Determine the (x, y) coordinate at the center of the cell enclosing the given text.  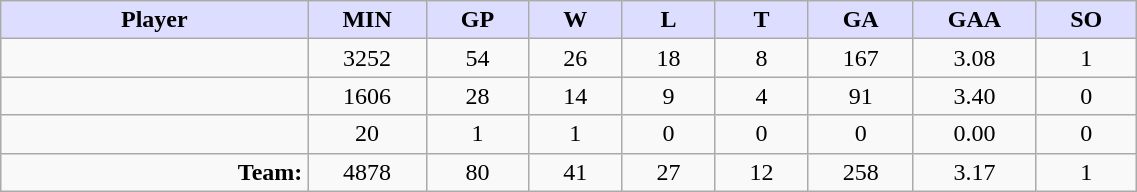
26 (576, 58)
3.40 (974, 96)
14 (576, 96)
12 (762, 172)
3252 (367, 58)
28 (477, 96)
4878 (367, 172)
80 (477, 172)
9 (668, 96)
3.08 (974, 58)
1606 (367, 96)
18 (668, 58)
3.17 (974, 172)
Player (154, 20)
GA (860, 20)
258 (860, 172)
27 (668, 172)
20 (367, 134)
MIN (367, 20)
41 (576, 172)
54 (477, 58)
W (576, 20)
GAA (974, 20)
8 (762, 58)
T (762, 20)
4 (762, 96)
GP (477, 20)
167 (860, 58)
0.00 (974, 134)
Team: (154, 172)
91 (860, 96)
L (668, 20)
SO (1086, 20)
